Determine the (x, y) coordinate at the center of the cell enclosing the given text.  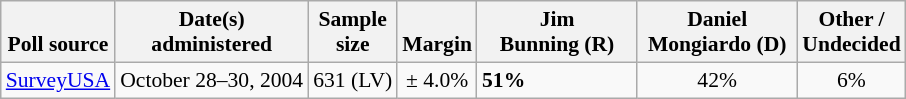
Other /Undecided (851, 32)
Samplesize (352, 32)
6% (851, 80)
JimBunning (R) (557, 32)
SurveyUSA (58, 80)
± 4.0% (437, 80)
DanielMongiardo (D) (717, 32)
631 (LV) (352, 80)
Poll source (58, 32)
October 28–30, 2004 (212, 80)
Margin (437, 32)
Date(s)administered (212, 32)
42% (717, 80)
51% (557, 80)
